From the cell containing the given text, extract its center point as [X, Y] coordinate. 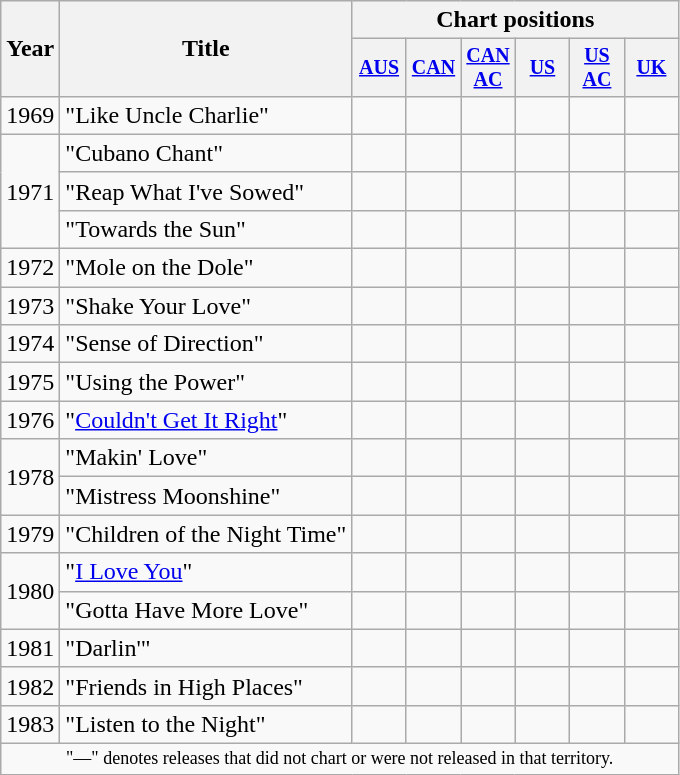
1972 [30, 268]
1979 [30, 534]
1980 [30, 591]
Chart positions [516, 20]
"Shake Your Love" [206, 306]
"Mistress Moonshine" [206, 496]
1976 [30, 420]
"Couldn't Get It Right" [206, 420]
1982 [30, 686]
"Friends in High Places" [206, 686]
"—" denotes releases that did not chart or were not released in that territory. [340, 758]
UK [651, 68]
"Towards the Sun" [206, 229]
"Darlin'" [206, 648]
1969 [30, 115]
CAN [433, 68]
"Reap What I've Sowed" [206, 191]
"Mole on the Dole" [206, 268]
"Like Uncle Charlie" [206, 115]
1973 [30, 306]
"Sense of Direction" [206, 344]
AUS [379, 68]
Year [30, 49]
"Cubano Chant" [206, 153]
"Using the Power" [206, 382]
1971 [30, 191]
"Makin' Love" [206, 458]
"I Love You" [206, 572]
"Gotta Have More Love" [206, 610]
1974 [30, 344]
1983 [30, 724]
"Children of the Night Time" [206, 534]
"Listen to the Night" [206, 724]
CAN AC [488, 68]
1981 [30, 648]
USAC [597, 68]
1975 [30, 382]
1978 [30, 477]
US [542, 68]
Title [206, 49]
